Scan for the cell matching the given text and deliver its [x, y] coordinate at center. 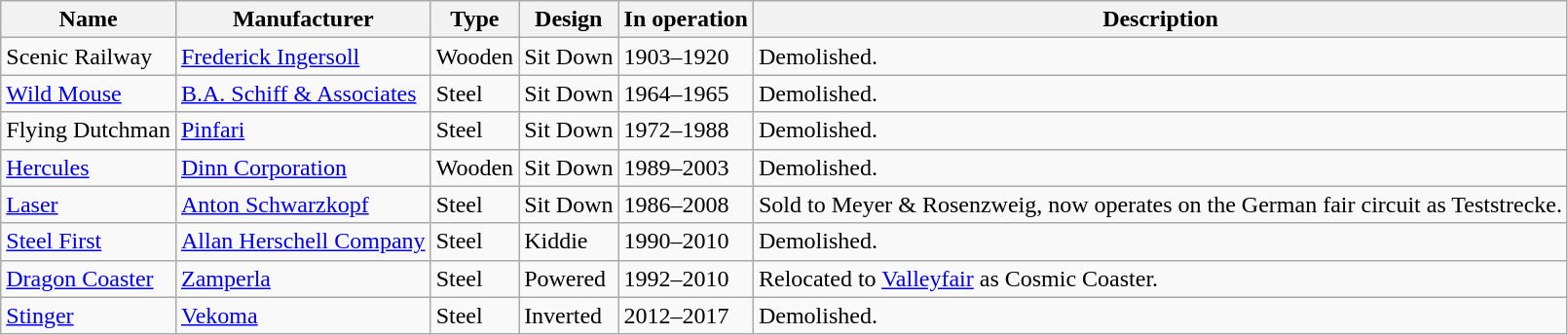
1992–2010 [686, 279]
Scenic Railway [89, 56]
Steel First [89, 242]
Wild Mouse [89, 93]
Flying Dutchman [89, 130]
Sold to Meyer & Rosenzweig, now operates on the German fair circuit as Teststrecke. [1160, 205]
1990–2010 [686, 242]
Allan Herschell Company [303, 242]
Type [474, 19]
1989–2003 [686, 167]
Frederick Ingersoll [303, 56]
Description [1160, 19]
Anton Schwarzkopf [303, 205]
Laser [89, 205]
Hercules [89, 167]
Kiddie [569, 242]
Dinn Corporation [303, 167]
Pinfari [303, 130]
2012–2017 [686, 316]
Powered [569, 279]
Inverted [569, 316]
Stinger [89, 316]
1972–1988 [686, 130]
Relocated to Valleyfair as Cosmic Coaster. [1160, 279]
Design [569, 19]
1986–2008 [686, 205]
In operation [686, 19]
1903–1920 [686, 56]
B.A. Schiff & Associates [303, 93]
Zamperla [303, 279]
Name [89, 19]
Manufacturer [303, 19]
Dragon Coaster [89, 279]
1964–1965 [686, 93]
Vekoma [303, 316]
